Return the (x, y) coordinate for the center point of the cell that contains the specified text.  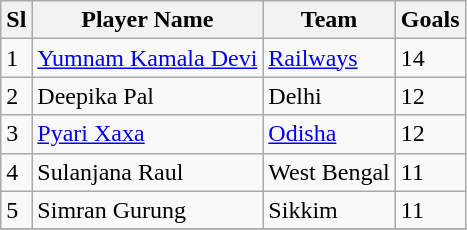
4 (16, 172)
Pyari Xaxa (148, 134)
1 (16, 58)
Deepika Pal (148, 96)
Player Name (148, 20)
Sl (16, 20)
Team (329, 20)
5 (16, 210)
Sulanjana Raul (148, 172)
2 (16, 96)
Goals (430, 20)
Yumnam Kamala Devi (148, 58)
Delhi (329, 96)
Sikkim (329, 210)
3 (16, 134)
West Bengal (329, 172)
Railways (329, 58)
Odisha (329, 134)
14 (430, 58)
Simran Gurung (148, 210)
